Determine the [x, y] coordinate at the center of the cell enclosing the given text.  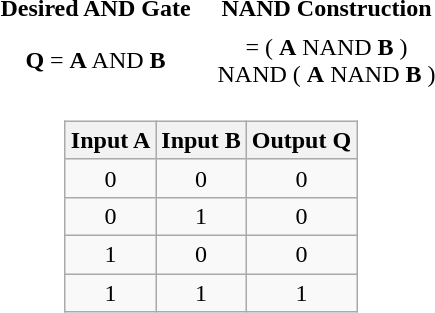
Output Q [301, 140]
Input A [110, 140]
Input B [201, 140]
